Search for the cell housing the specified text and yield its [x, y] center coordinate. 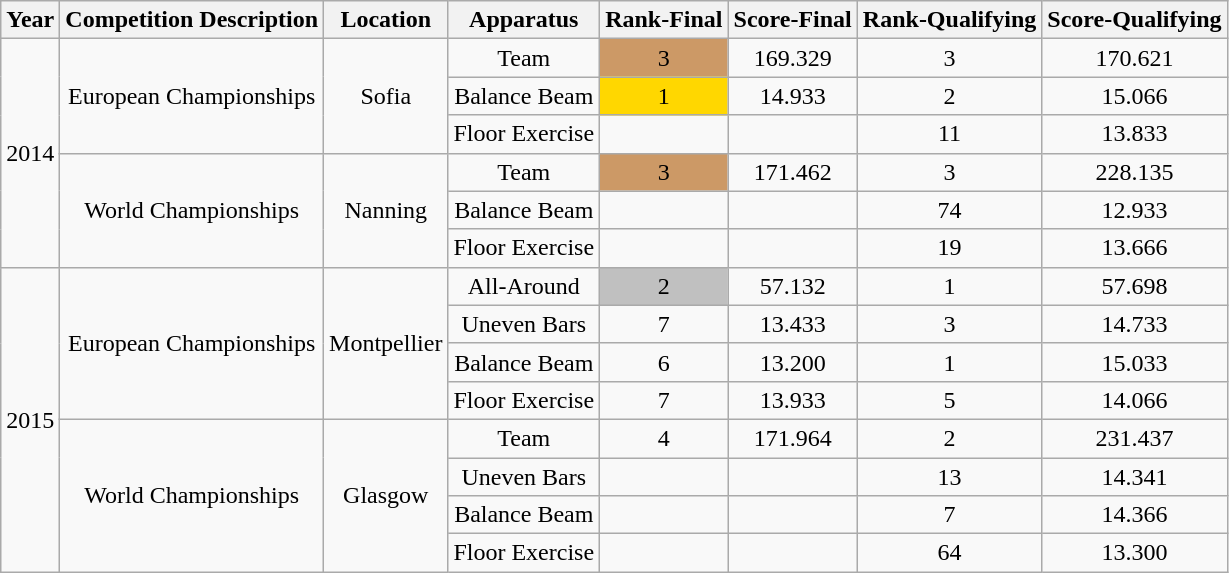
13.833 [1134, 134]
4 [664, 438]
13.433 [792, 324]
13 [949, 477]
13.666 [1134, 248]
64 [949, 553]
14.341 [1134, 477]
169.329 [792, 58]
57.132 [792, 286]
2014 [30, 153]
All-Around [524, 286]
15.066 [1134, 96]
Montpellier [386, 343]
12.933 [1134, 210]
Sofia [386, 96]
Year [30, 20]
Competition Description [192, 20]
171.462 [792, 172]
Glasgow [386, 495]
Score-Final [792, 20]
231.437 [1134, 438]
Location [386, 20]
14.733 [1134, 324]
74 [949, 210]
14.933 [792, 96]
Rank-Final [664, 20]
5 [949, 400]
170.621 [1134, 58]
6 [664, 362]
Rank-Qualifying [949, 20]
2015 [30, 419]
Score-Qualifying [1134, 20]
171.964 [792, 438]
19 [949, 248]
57.698 [1134, 286]
13.933 [792, 400]
15.033 [1134, 362]
13.200 [792, 362]
13.300 [1134, 553]
Nanning [386, 210]
14.366 [1134, 515]
11 [949, 134]
228.135 [1134, 172]
Apparatus [524, 20]
14.066 [1134, 400]
